Find where the given text appears and provide that cell's center as (x, y) coordinate. 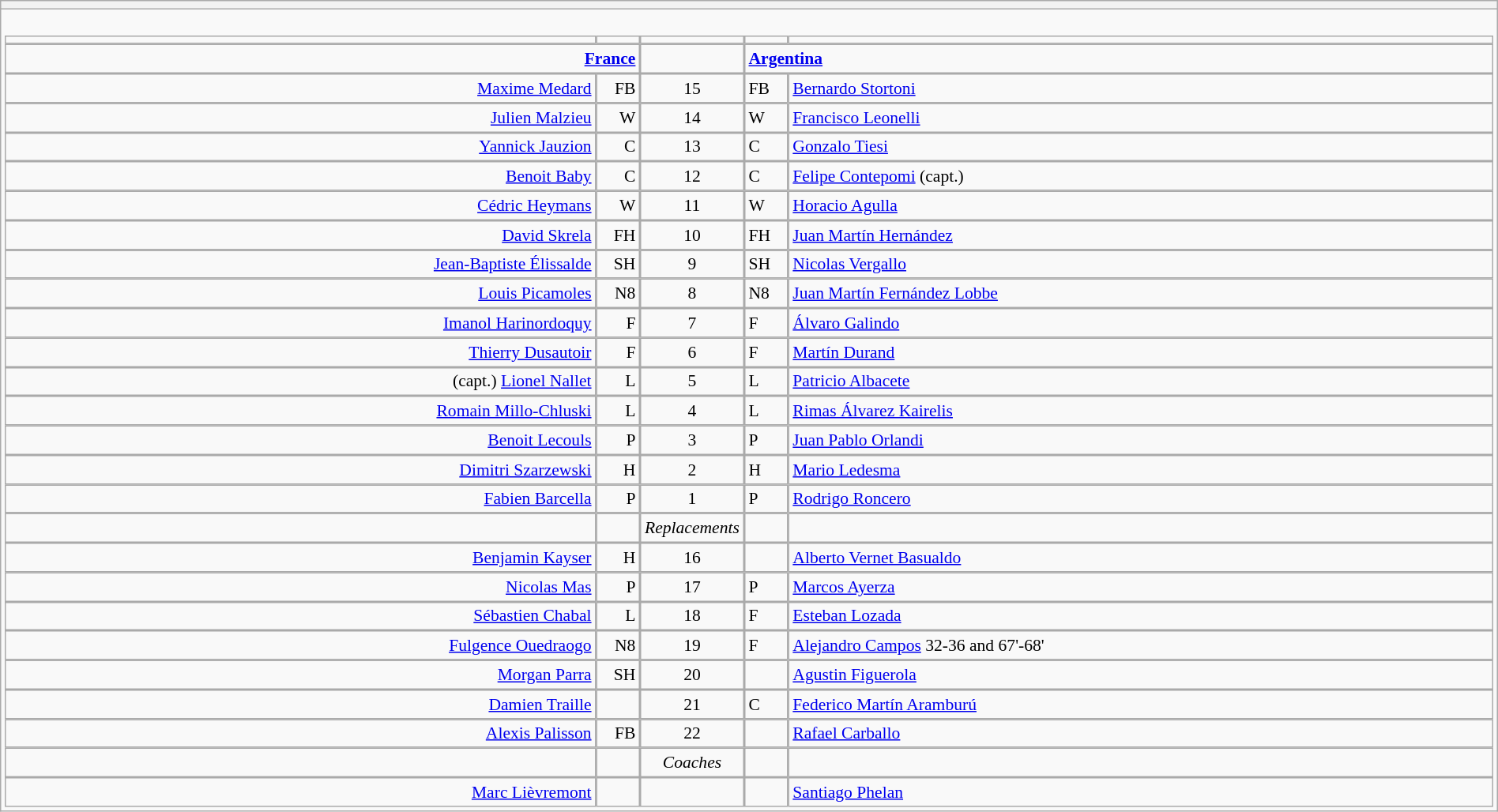
David Skrela (300, 235)
Benoit Lecouls (300, 441)
Rodrigo Roncero (1141, 499)
Horacio Agulla (1141, 205)
Jean-Baptiste Élissalde (300, 264)
19 (692, 645)
15 (692, 88)
Argentina (1119, 58)
Nicolas Mas (300, 586)
Fulgence Ouedraogo (300, 645)
10 (692, 235)
18 (692, 616)
Louis Picamoles (300, 294)
Martín Durand (1141, 352)
2 (692, 469)
4 (692, 411)
Rafael Carballo (1141, 733)
Santiago Phelan (1141, 791)
20 (692, 675)
Benoit Baby (300, 175)
Marc Lièvremont (300, 791)
Yannick Jauzion (300, 147)
France (322, 58)
Thierry Dusautoir (300, 352)
8 (692, 294)
Felipe Contepomi (capt.) (1141, 175)
Marcos Ayerza (1141, 586)
Alberto Vernet Basualdo (1141, 558)
Álvaro Galindo (1141, 322)
Cédric Heymans (300, 205)
11 (692, 205)
Nicolas Vergallo (1141, 264)
Dimitri Szarzewski (300, 469)
Federico Martín Aramburú (1141, 705)
7 (692, 322)
Juan Martín Hernández (1141, 235)
Coaches (692, 763)
Patricio Albacete (1141, 381)
Imanol Harinordoquy (300, 322)
Rimas Álvarez Kairelis (1141, 411)
Benjamin Kayser (300, 558)
Esteban Lozada (1141, 616)
12 (692, 175)
16 (692, 558)
Bernardo Stortoni (1141, 88)
13 (692, 147)
21 (692, 705)
6 (692, 352)
Gonzalo Tiesi (1141, 147)
Maxime Medard (300, 88)
14 (692, 117)
1 (692, 499)
Agustin Figuerola (1141, 675)
Replacements (692, 528)
Romain Millo-Chluski (300, 411)
Damien Traille (300, 705)
5 (692, 381)
Julien Malzieu (300, 117)
Morgan Parra (300, 675)
3 (692, 441)
Francisco Leonelli (1141, 117)
Mario Ledesma (1141, 469)
Alexis Palisson (300, 733)
Alejandro Campos 32-36 and 67'-68' (1141, 645)
22 (692, 733)
17 (692, 586)
Sébastien Chabal (300, 616)
Juan Martín Fernández Lobbe (1141, 294)
Fabien Barcella (300, 499)
(capt.) Lionel Nallet (300, 381)
9 (692, 264)
Juan Pablo Orlandi (1141, 441)
